For the text-containing cell, return its midpoint in [X, Y] coordinate format. 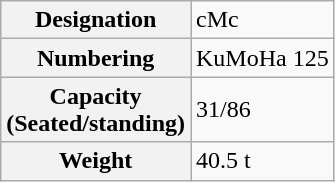
31/86 [262, 110]
Weight [96, 161]
cMc [262, 20]
Capacity(Seated/standing) [96, 110]
Numbering [96, 58]
Designation [96, 20]
40.5 t [262, 161]
KuMoHa 125 [262, 58]
